From the cell containing the given text, extract its center point as [x, y] coordinate. 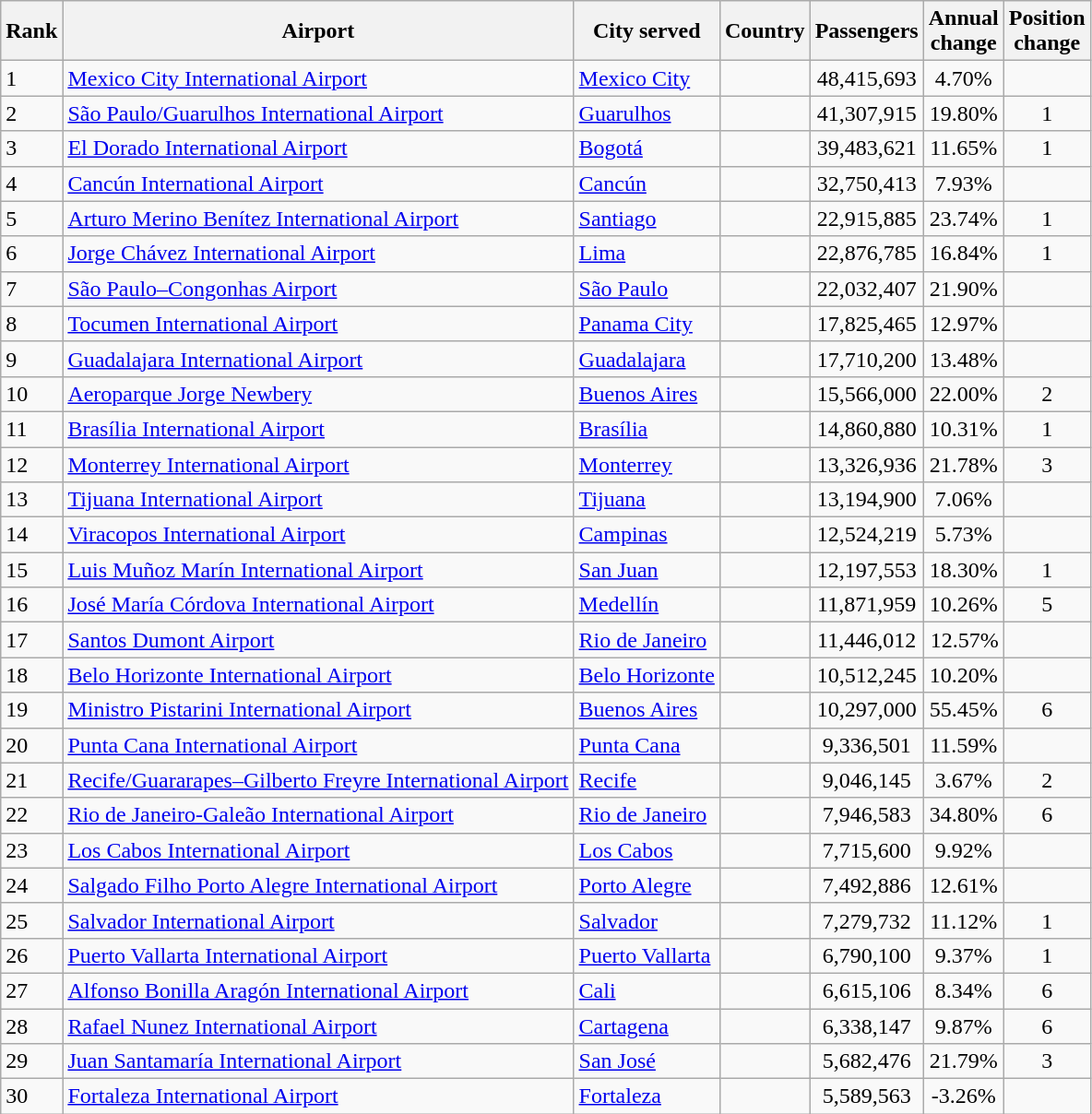
Tijuana International Airport [318, 500]
39,483,621 [867, 148]
San José [647, 1061]
Salvador [647, 920]
19.80% [963, 113]
7,492,886 [867, 885]
21.78% [963, 464]
Positionchange [1047, 31]
8.34% [963, 990]
Punta Cana [647, 745]
El Dorado International Airport [318, 148]
City served [647, 31]
5,682,476 [867, 1061]
Rio de Janeiro-Galeão International Airport [318, 815]
19 [31, 710]
7 [31, 289]
6,338,147 [867, 1026]
Aeroparque Jorge Newbery [318, 394]
24 [31, 885]
Porto Alegre [647, 885]
17 [31, 640]
Alfonso Bonilla Aragón International Airport [318, 990]
17,825,465 [867, 324]
Mexico City [647, 78]
13,326,936 [867, 464]
10.26% [963, 605]
18 [31, 675]
Los Cabos [647, 850]
22.00% [963, 394]
23.74% [963, 219]
4.70% [963, 78]
13,194,900 [867, 500]
Guadalajara International Airport [318, 359]
28 [31, 1026]
Mexico City International Airport [318, 78]
Panama City [647, 324]
16.84% [963, 254]
Belo Horizonte International Airport [318, 675]
15 [31, 570]
Lima [647, 254]
10.20% [963, 675]
Rank [31, 31]
9.87% [963, 1026]
11.12% [963, 920]
Airport [318, 31]
5.73% [963, 535]
Campinas [647, 535]
Cali [647, 990]
Tijuana [647, 500]
20 [31, 745]
Juan Santamaría International Airport [318, 1061]
Brasília [647, 429]
7,946,583 [867, 815]
21.90% [963, 289]
9.92% [963, 850]
10.31% [963, 429]
9,046,145 [867, 780]
Arturo Merino Benítez International Airport [318, 219]
15,566,000 [867, 394]
Jorge Chávez International Airport [318, 254]
Ministro Pistarini International Airport [318, 710]
Santos Dumont Airport [318, 640]
Fortaleza [647, 1096]
São Paulo/Guarulhos International Airport [318, 113]
11 [31, 429]
25 [31, 920]
32,750,413 [867, 184]
5,589,563 [867, 1096]
12.97% [963, 324]
Guadalajara [647, 359]
48,415,693 [867, 78]
Country [765, 31]
12,524,219 [867, 535]
São Paulo [647, 289]
29 [31, 1061]
14,860,880 [867, 429]
55.45% [963, 710]
Cancún [647, 184]
4 [31, 184]
27 [31, 990]
Monterrey International Airport [318, 464]
18.30% [963, 570]
30 [31, 1096]
São Paulo–Congonhas Airport [318, 289]
7,715,600 [867, 850]
Luis Muñoz Marín International Airport [318, 570]
12.61% [963, 885]
Cancún International Airport [318, 184]
22,876,785 [867, 254]
Brasília International Airport [318, 429]
26 [31, 955]
Punta Cana International Airport [318, 745]
21 [31, 780]
9,336,501 [867, 745]
22,032,407 [867, 289]
Recife/Guararapes–Gilberto Freyre International Airport [318, 780]
16 [31, 605]
7.06% [963, 500]
23 [31, 850]
Salgado Filho Porto Alegre International Airport [318, 885]
Rafael Nunez International Airport [318, 1026]
Monterrey [647, 464]
12 [31, 464]
17,710,200 [867, 359]
9 [31, 359]
11.59% [963, 745]
7,279,732 [867, 920]
12.57% [963, 640]
Cartagena [647, 1026]
Viracopos International Airport [318, 535]
Medellín [647, 605]
8 [31, 324]
22 [31, 815]
10,297,000 [867, 710]
Salvador International Airport [318, 920]
12,197,553 [867, 570]
6,790,100 [867, 955]
Passengers [867, 31]
13.48% [963, 359]
11.65% [963, 148]
41,307,915 [867, 113]
6,615,106 [867, 990]
Bogotá [647, 148]
Puerto Vallarta International Airport [318, 955]
13 [31, 500]
11,871,959 [867, 605]
Annualchange [963, 31]
10,512,245 [867, 675]
11,446,012 [867, 640]
10 [31, 394]
Fortaleza International Airport [318, 1096]
Belo Horizonte [647, 675]
34.80% [963, 815]
Tocumen International Airport [318, 324]
Puerto Vallarta [647, 955]
7.93% [963, 184]
Santiago [647, 219]
San Juan [647, 570]
Guarulhos [647, 113]
Los Cabos International Airport [318, 850]
José María Córdova International Airport [318, 605]
21.79% [963, 1061]
9.37% [963, 955]
-3.26% [963, 1096]
14 [31, 535]
22,915,885 [867, 219]
3.67% [963, 780]
Recife [647, 780]
